Scan for the cell matching the given text and deliver its [X, Y] coordinate at center. 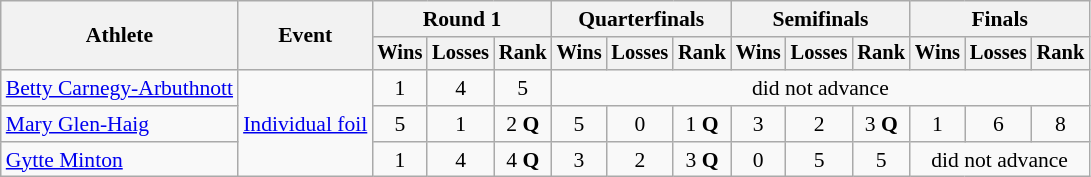
3 [758, 124]
4 [460, 88]
Betty Carnegy-Arbuthnott [120, 88]
Event [305, 36]
Round 1 [462, 19]
6 [998, 124]
did not advance [821, 88]
Finals [1000, 19]
2 Q [523, 124]
3 Q [881, 124]
1 Q [702, 124]
Quarterfinals [642, 19]
Individual foil [305, 124]
0 [640, 124]
Mary Glen-Haig [120, 124]
2 [820, 124]
Semifinals [820, 19]
8 [1061, 124]
Athlete [120, 36]
